Return the [X, Y] coordinate for the center point of the cell that contains the specified text.  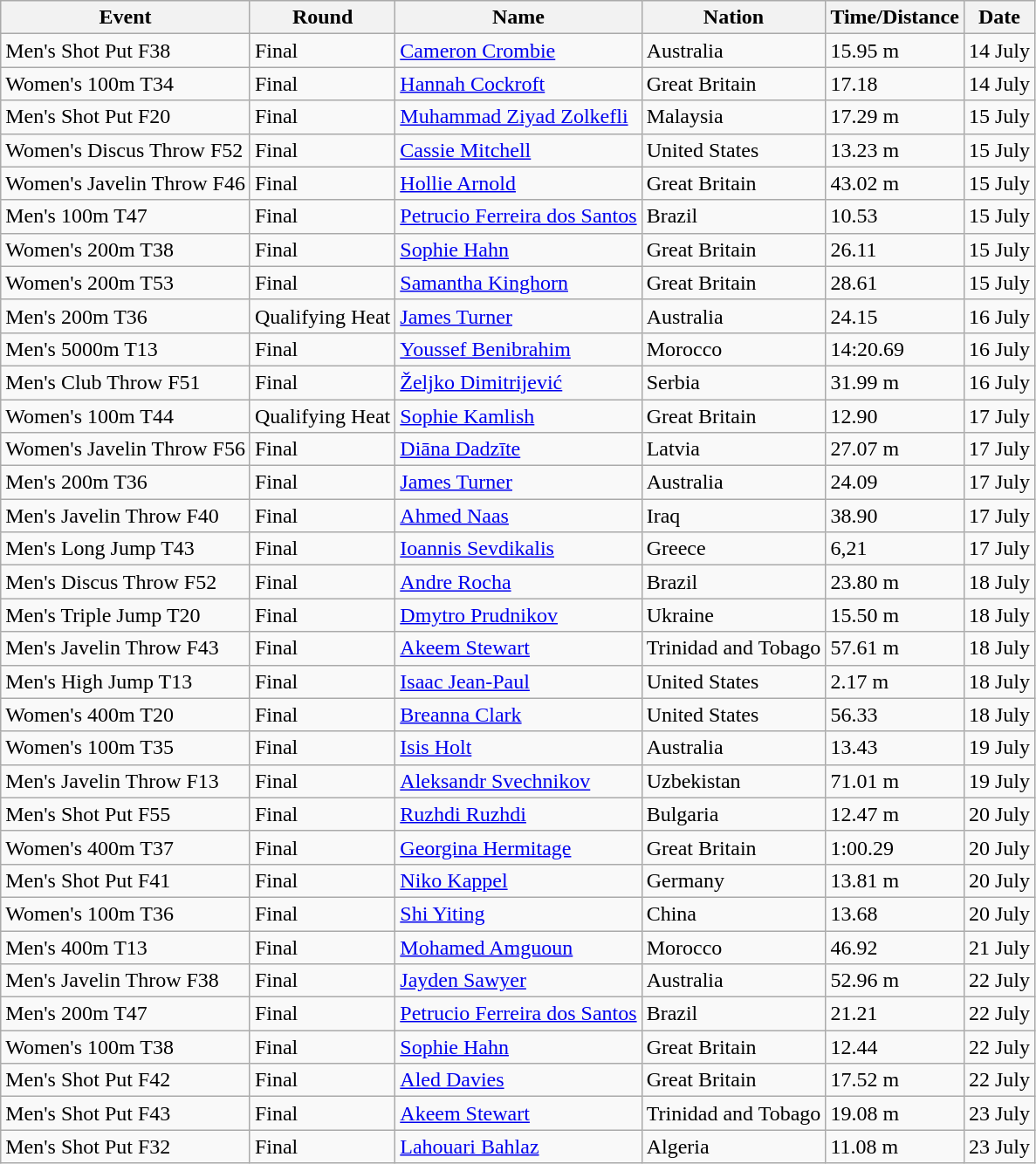
Nation [733, 17]
57.61 m [895, 648]
Event [126, 17]
Men's Shot Put F43 [126, 1113]
23.80 m [895, 582]
Aled Davies [518, 1080]
Women's 200m T38 [126, 250]
52.96 m [895, 981]
Muhammad Ziyad Zolkefli [518, 117]
14:20.69 [895, 349]
Cassie Mitchell [518, 150]
Date [998, 17]
12.90 [895, 416]
Greece [733, 549]
Men's 5000m T13 [126, 349]
Breanna Clark [518, 715]
Men's Long Jump T43 [126, 549]
Malaysia [733, 117]
28.61 [895, 283]
11.08 m [895, 1147]
Isaac Jean-Paul [518, 681]
Men's Club Throw F51 [126, 382]
12.47 m [895, 814]
Men's Javelin Throw F38 [126, 981]
Hannah Cockroft [518, 84]
Jayden Sawyer [518, 981]
17.52 m [895, 1080]
6,21 [895, 549]
Andre Rocha [518, 582]
1:00.29 [895, 847]
China [733, 914]
Men's Shot Put F20 [126, 117]
Samantha Kinghorn [518, 283]
15.95 m [895, 51]
21 July [998, 947]
Women's 400m T37 [126, 847]
Algeria [733, 1147]
13.23 m [895, 150]
Lahouari Bahlaz [518, 1147]
Women's 200m T53 [126, 283]
Men's Javelin Throw F13 [126, 781]
Women's 100m T38 [126, 1047]
Germany [733, 880]
19.08 m [895, 1113]
Bulgaria [733, 814]
Georgina Hermitage [518, 847]
Iraq [733, 516]
Uzbekistan [733, 781]
Men's Triple Jump T20 [126, 615]
21.21 [895, 1014]
Men's Discus Throw F52 [126, 582]
17.18 [895, 84]
13.81 m [895, 880]
Men's 200m T47 [126, 1014]
43.02 m [895, 183]
Ioannis Sevdikalis [518, 549]
Women's 100m T34 [126, 84]
24.15 [895, 316]
Round [322, 17]
13.43 [895, 748]
Niko Kappel [518, 880]
Women's 400m T20 [126, 715]
Women's Discus Throw F52 [126, 150]
Ukraine [733, 615]
Time/Distance [895, 17]
46.92 [895, 947]
Cameron Crombie [518, 51]
Women's 100m T44 [126, 416]
24.09 [895, 483]
Women's Javelin Throw F56 [126, 449]
Ruzhdi Ruzhdi [518, 814]
Men's 400m T13 [126, 947]
15.50 m [895, 615]
Women's Javelin Throw F46 [126, 183]
38.90 [895, 516]
Shi Yiting [518, 914]
12.44 [895, 1047]
Hollie Arnold [518, 183]
31.99 m [895, 382]
Men's High Jump T13 [126, 681]
27.07 m [895, 449]
Ahmed Naas [518, 516]
Youssef Benibrahim [518, 349]
17.29 m [895, 117]
10.53 [895, 216]
Men's Javelin Throw F43 [126, 648]
Serbia [733, 382]
Isis Holt [518, 748]
Diāna Dadzīte [518, 449]
Dmytro Prudnikov [518, 615]
Aleksandr Svechnikov [518, 781]
Mohamed Amguoun [518, 947]
13.68 [895, 914]
26.11 [895, 250]
71.01 m [895, 781]
56.33 [895, 715]
Women's 100m T36 [126, 914]
Men's Shot Put F42 [126, 1080]
Women's 100m T35 [126, 748]
Men's Javelin Throw F40 [126, 516]
Latvia [733, 449]
Men's Shot Put F41 [126, 880]
Sophie Kamlish [518, 416]
Željko Dimitrijević [518, 382]
Name [518, 17]
Men's Shot Put F32 [126, 1147]
Men's 100m T47 [126, 216]
2.17 m [895, 681]
Men's Shot Put F38 [126, 51]
Men's Shot Put F55 [126, 814]
